For the text-containing cell, return its midpoint in [X, Y] coordinate format. 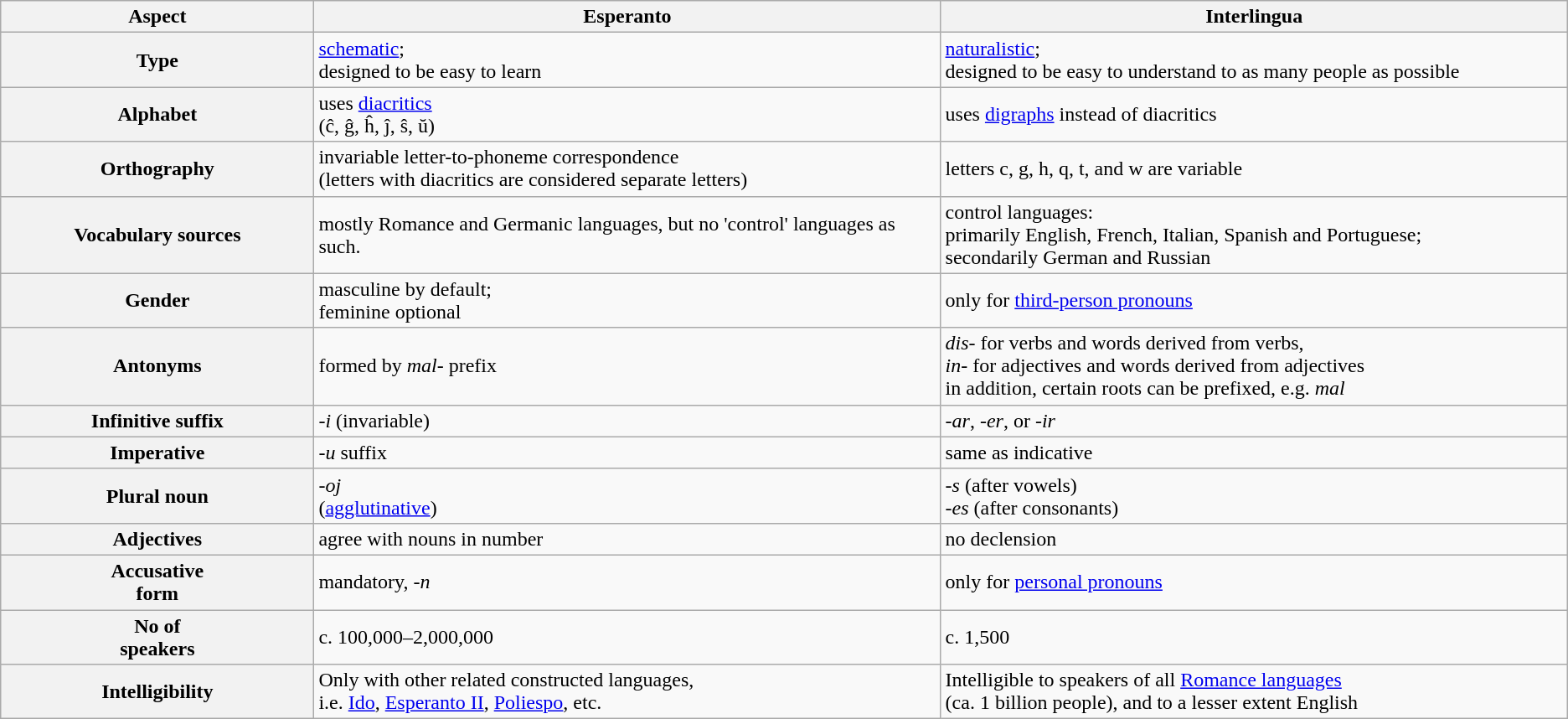
Adjectives [157, 539]
Infinitive suffix [157, 421]
uses diacritics(ĉ, ĝ, ĥ, ĵ, ŝ, ŭ) [627, 114]
naturalistic;designed to be easy to understand to as many people as possible [1254, 60]
Alphabet [157, 114]
-ar, -er, or -ir [1254, 421]
Aspect [157, 17]
-u suffix [627, 453]
Intelligible to speakers of all Romance languages(ca. 1 billion people), and to a lesser extent English [1254, 692]
mandatory, -n [627, 582]
No ofspeakers [157, 637]
-s (after vowels)-es (after consonants) [1254, 496]
schematic;designed to be easy to learn [627, 60]
only for third-person pronouns [1254, 300]
Orthography [157, 169]
Esperanto [627, 17]
no declension [1254, 539]
dis- for verbs and words derived from verbs,in- for adjectives and words derived from adjectivesin addition, certain roots can be prefixed, e.g. mal [1254, 366]
Gender [157, 300]
Intelligibility [157, 692]
masculine by default;feminine optional [627, 300]
agree with nouns in number [627, 539]
Antonyms [157, 366]
letters c, g, h, q, t, and w are variable [1254, 169]
Accusativeform [157, 582]
invariable letter-to-phoneme correspondence(letters with diacritics are considered separate letters) [627, 169]
same as indicative [1254, 453]
-i (invariable) [627, 421]
Interlingua [1254, 17]
formed by mal- prefix [627, 366]
mostly Romance and Germanic languages, but no 'control' languages as such. [627, 235]
uses digraphs instead of diacritics [1254, 114]
Imperative [157, 453]
c. 100,000–2,000,000 [627, 637]
Only with other related constructed languages,i.e. Ido, Esperanto II, Poliespo, etc. [627, 692]
c. 1,500 [1254, 637]
control languages:primarily English, French, Italian, Spanish and Portuguese;secondarily German and Russian [1254, 235]
Plural noun [157, 496]
only for personal pronouns [1254, 582]
Type [157, 60]
Vocabulary sources [157, 235]
-oj(agglutinative) [627, 496]
